Find where the given text appears and provide that cell's center as [x, y] coordinate. 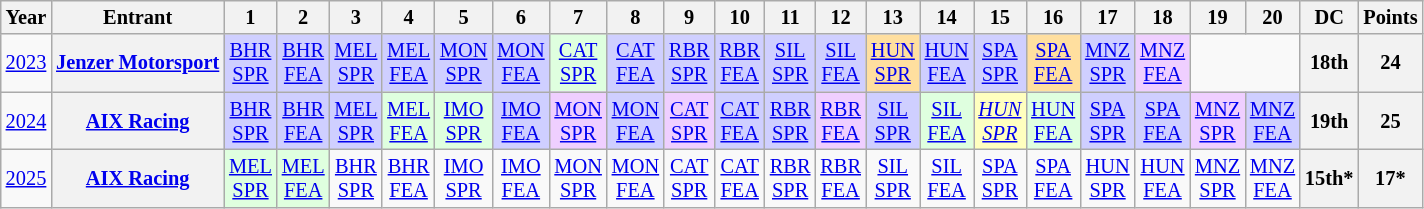
2023 [26, 63]
Year [26, 17]
3 [356, 17]
2024 [26, 121]
1 [250, 17]
15th* [1329, 178]
24 [1390, 63]
19 [1218, 17]
17* [1390, 178]
10 [739, 17]
20 [1272, 17]
Points [1390, 17]
18th [1329, 63]
19th [1329, 121]
Entrant [138, 17]
13 [893, 17]
8 [636, 17]
9 [689, 17]
2 [304, 17]
12 [840, 17]
5 [464, 17]
16 [1053, 17]
25 [1390, 121]
18 [1162, 17]
4 [408, 17]
17 [1108, 17]
DC [1329, 17]
14 [947, 17]
6 [520, 17]
Jenzer Motorsport [138, 63]
2025 [26, 178]
11 [790, 17]
15 [1000, 17]
7 [578, 17]
